Capture the cell that displays the provided text and extract its [X, Y] central coordinate. 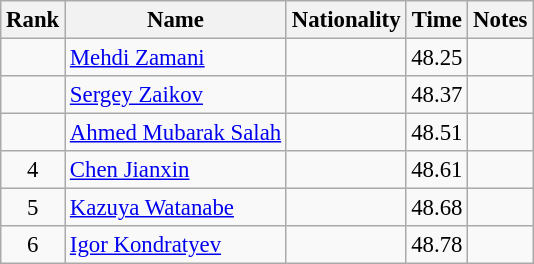
Nationality [346, 20]
Rank [33, 20]
Chen Jianxin [176, 170]
Ahmed Mubarak Salah [176, 133]
Time [437, 20]
6 [33, 245]
Mehdi Zamani [176, 58]
48.68 [437, 208]
Sergey Zaikov [176, 95]
48.25 [437, 58]
Name [176, 20]
4 [33, 170]
Notes [500, 20]
48.78 [437, 245]
48.61 [437, 170]
Igor Kondratyev [176, 245]
5 [33, 208]
48.51 [437, 133]
Kazuya Watanabe [176, 208]
48.37 [437, 95]
